Identify which cell holds the provided text, then report its (x, y) central coordinate. 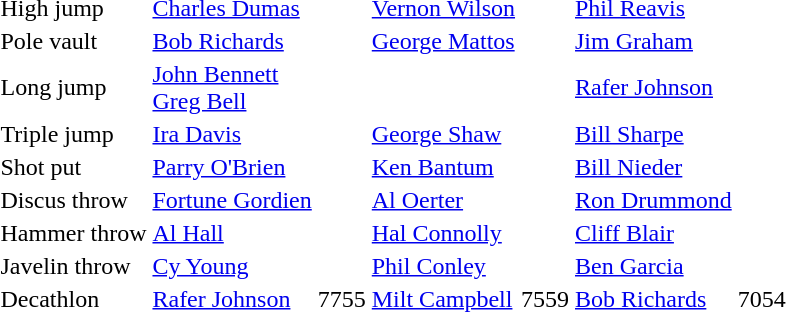
Rafer Johnson (654, 88)
Ron Drummond (654, 200)
Fortune Gordien (232, 200)
George Shaw (443, 134)
Cliff Blair (654, 233)
Bob Richards (232, 41)
Jim Graham (654, 41)
John Bennett Greg Bell (232, 88)
George Mattos (443, 41)
Ben Garcia (654, 266)
Parry O'Brien (232, 167)
Ken Bantum (443, 167)
Al Hall (232, 233)
Bill Nieder (654, 167)
Bill Sharpe (654, 134)
Cy Young (232, 266)
Al Oerter (443, 200)
Ira Davis (232, 134)
Hal Connolly (443, 233)
Phil Conley (443, 266)
